Extract the [x, y] coordinate from the center of the cell holding the provided text.  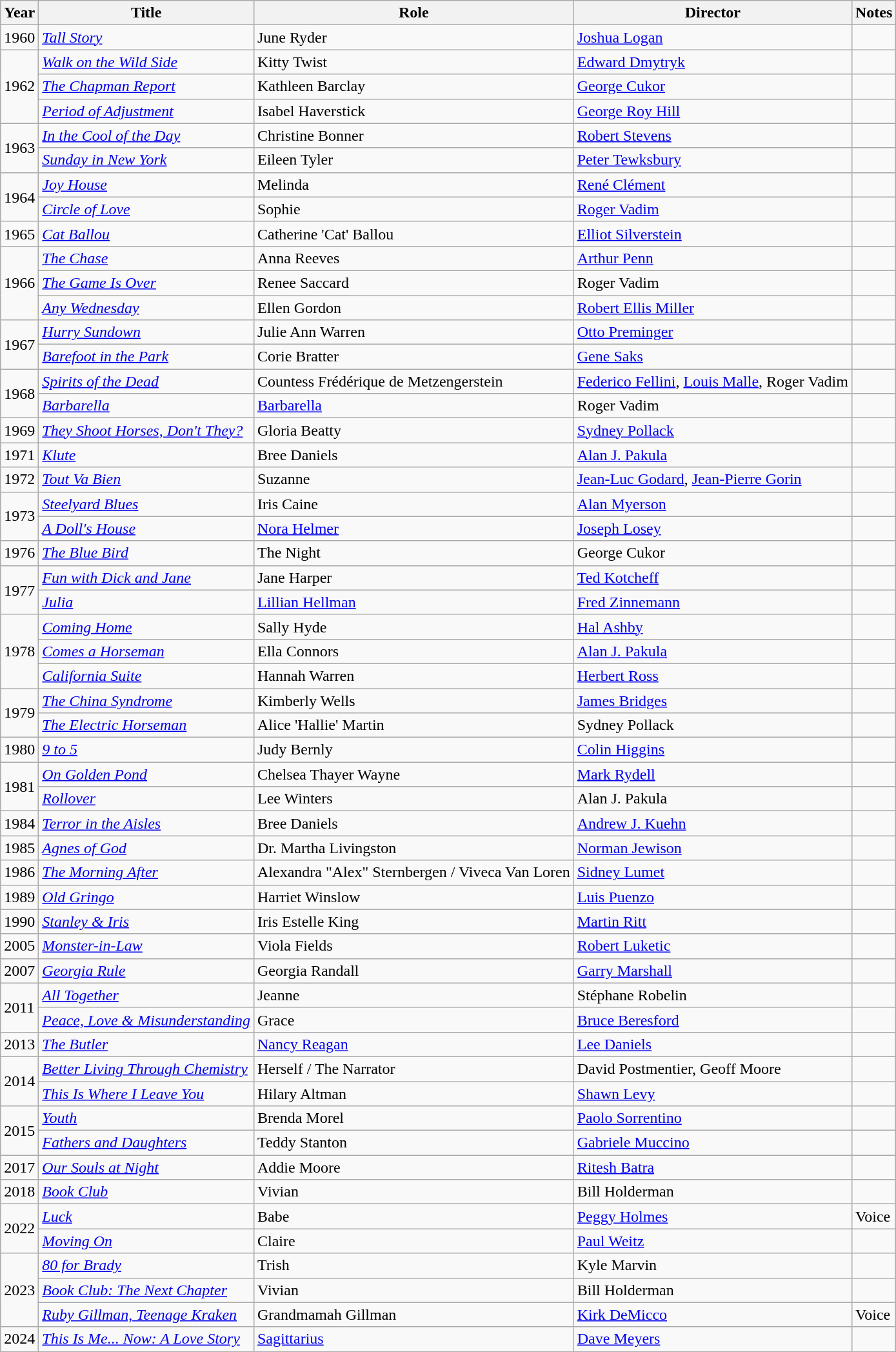
George Roy Hill [712, 111]
Lillian Hellman [413, 602]
René Clément [712, 185]
2024 [19, 1339]
Jane Harper [413, 578]
2023 [19, 1290]
Hurry Sundown [146, 332]
Walk on the Wild Side [146, 62]
1985 [19, 848]
Kimberly Wells [413, 700]
The Chase [146, 258]
9 to 5 [146, 750]
2007 [19, 971]
1960 [19, 37]
1962 [19, 86]
Trish [413, 1266]
1966 [19, 283]
Grace [413, 1020]
Robert Ellis Miller [712, 308]
Countess Frédérique de Metzengerstein [413, 381]
Julia [146, 602]
1973 [19, 516]
Georgia Randall [413, 971]
Brenda Morel [413, 1118]
Paolo Sorrentino [712, 1118]
Ruby Gillman, Teenage Kraken [146, 1315]
The China Syndrome [146, 700]
Rollover [146, 799]
Addie Moore [413, 1167]
Kyle Marvin [712, 1266]
Dave Meyers [712, 1339]
This Is Where I Leave You [146, 1094]
Teddy Stanton [413, 1143]
Nora Helmer [413, 529]
2018 [19, 1192]
Hal Ashby [712, 627]
Ritesh Batra [712, 1167]
Sunday in New York [146, 160]
Otto Preminger [712, 332]
Klute [146, 455]
Alan Myerson [712, 504]
1968 [19, 394]
Hannah Warren [413, 676]
1969 [19, 430]
Any Wednesday [146, 308]
Notes [873, 13]
Role [413, 13]
Sally Hyde [413, 627]
Book Club: The Next Chapter [146, 1290]
Babe [413, 1216]
1965 [19, 234]
Gene Saks [712, 357]
Norman Jewison [712, 848]
2005 [19, 946]
Suzanne [413, 479]
Cat Ballou [146, 234]
Corie Bratter [413, 357]
Year [19, 13]
Herself / The Narrator [413, 1069]
Mark Rydell [712, 774]
The Chapman Report [146, 86]
Federico Fellini, Louis Malle, Roger Vadim [712, 381]
Monster-in-Law [146, 946]
Peter Tewksbury [712, 160]
Alexandra "Alex" Sternbergen / Viveca Van Loren [413, 873]
2017 [19, 1167]
Our Souls at Night [146, 1167]
A Doll's House [146, 529]
Renee Saccard [413, 283]
Colin Higgins [712, 750]
Christine Bonner [413, 136]
2022 [19, 1229]
Shawn Levy [712, 1094]
Robert Luketic [712, 946]
June Ryder [413, 37]
1976 [19, 553]
Hilary Altman [413, 1094]
Sagittarius [413, 1339]
The Morning After [146, 873]
This Is Me... Now: A Love Story [146, 1339]
Dr. Martha Livingston [413, 848]
2015 [19, 1131]
Sophie [413, 209]
Elliot Silverstein [712, 234]
Director [712, 13]
The Night [413, 553]
Iris Estelle King [413, 922]
Lee Winters [413, 799]
1963 [19, 148]
Joseph Losey [712, 529]
All Together [146, 995]
Peace, Love & Misunderstanding [146, 1020]
The Electric Horseman [146, 725]
Paul Weitz [712, 1241]
Terror in the Aisles [146, 823]
1980 [19, 750]
Grandmamah Gillman [413, 1315]
1972 [19, 479]
Youth [146, 1118]
1979 [19, 712]
Joy House [146, 185]
Isabel Haverstick [413, 111]
The Game Is Over [146, 283]
2013 [19, 1044]
Claire [413, 1241]
1986 [19, 873]
Anna Reeves [413, 258]
Book Club [146, 1192]
Fun with Dick and Jane [146, 578]
Sidney Lumet [712, 873]
Fred Zinnemann [712, 602]
Edward Dmytryk [712, 62]
1990 [19, 922]
Peggy Holmes [712, 1216]
Fathers and Daughters [146, 1143]
Martin Ritt [712, 922]
Gabriele Muccino [712, 1143]
Melinda [413, 185]
1978 [19, 651]
Nancy Reagan [413, 1044]
The Blue Bird [146, 553]
2014 [19, 1081]
They Shoot Horses, Don't They? [146, 430]
Kirk DeMicco [712, 1315]
Iris Caine [413, 504]
1971 [19, 455]
Kitty Twist [413, 62]
Robert Stevens [712, 136]
2011 [19, 1007]
Agnes of God [146, 848]
Tall Story [146, 37]
The Butler [146, 1044]
Andrew J. Kuehn [712, 823]
Jean-Luc Godard, Jean-Pierre Gorin [712, 479]
Steelyard Blues [146, 504]
Ted Kotcheff [712, 578]
David Postmentier, Geoff Moore [712, 1069]
Ellen Gordon [413, 308]
On Golden Pond [146, 774]
Tout Va Bien [146, 479]
Better Living Through Chemistry [146, 1069]
Moving On [146, 1241]
Judy Bernly [413, 750]
Herbert Ross [712, 676]
Old Gringo [146, 897]
Stanley & Iris [146, 922]
Arthur Penn [712, 258]
Viola Fields [413, 946]
Chelsea Thayer Wayne [413, 774]
80 for Brady [146, 1266]
Title [146, 13]
Kathleen Barclay [413, 86]
Comes a Horseman [146, 651]
Alice 'Hallie' Martin [413, 725]
James Bridges [712, 700]
Barefoot in the Park [146, 357]
Lee Daniels [712, 1044]
Joshua Logan [712, 37]
Jeanne [413, 995]
Georgia Rule [146, 971]
1981 [19, 787]
1977 [19, 590]
Luis Puenzo [712, 897]
Gloria Beatty [413, 430]
California Suite [146, 676]
Harriet Winslow [413, 897]
Period of Adjustment [146, 111]
Coming Home [146, 627]
Ella Connors [413, 651]
1989 [19, 897]
Bruce Beresford [712, 1020]
Eileen Tyler [413, 160]
Julie Ann Warren [413, 332]
Stéphane Robelin [712, 995]
Circle of Love [146, 209]
1964 [19, 197]
Spirits of the Dead [146, 381]
1967 [19, 345]
Luck [146, 1216]
Catherine 'Cat' Ballou [413, 234]
In the Cool of the Day [146, 136]
Garry Marshall [712, 971]
1984 [19, 823]
